Determine the (x, y) coordinate at the center of the cell enclosing the given text.  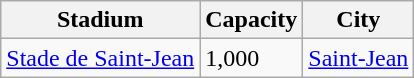
1,000 (252, 58)
Stadium (100, 20)
Saint-Jean (358, 58)
City (358, 20)
Stade de Saint-Jean (100, 58)
Capacity (252, 20)
